Extract the [X, Y] coordinate from the center of the cell holding the provided text.  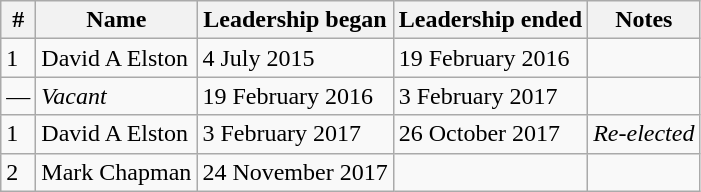
Vacant [116, 96]
Leadership ended [490, 20]
2 [18, 172]
4 July 2015 [295, 58]
# [18, 20]
Mark Chapman [116, 172]
Notes [644, 20]
Name [116, 20]
Re-elected [644, 134]
Leadership began [295, 20]
— [18, 96]
26 October 2017 [490, 134]
24 November 2017 [295, 172]
